Return the [X, Y] coordinate for the center point of the cell that contains the specified text.  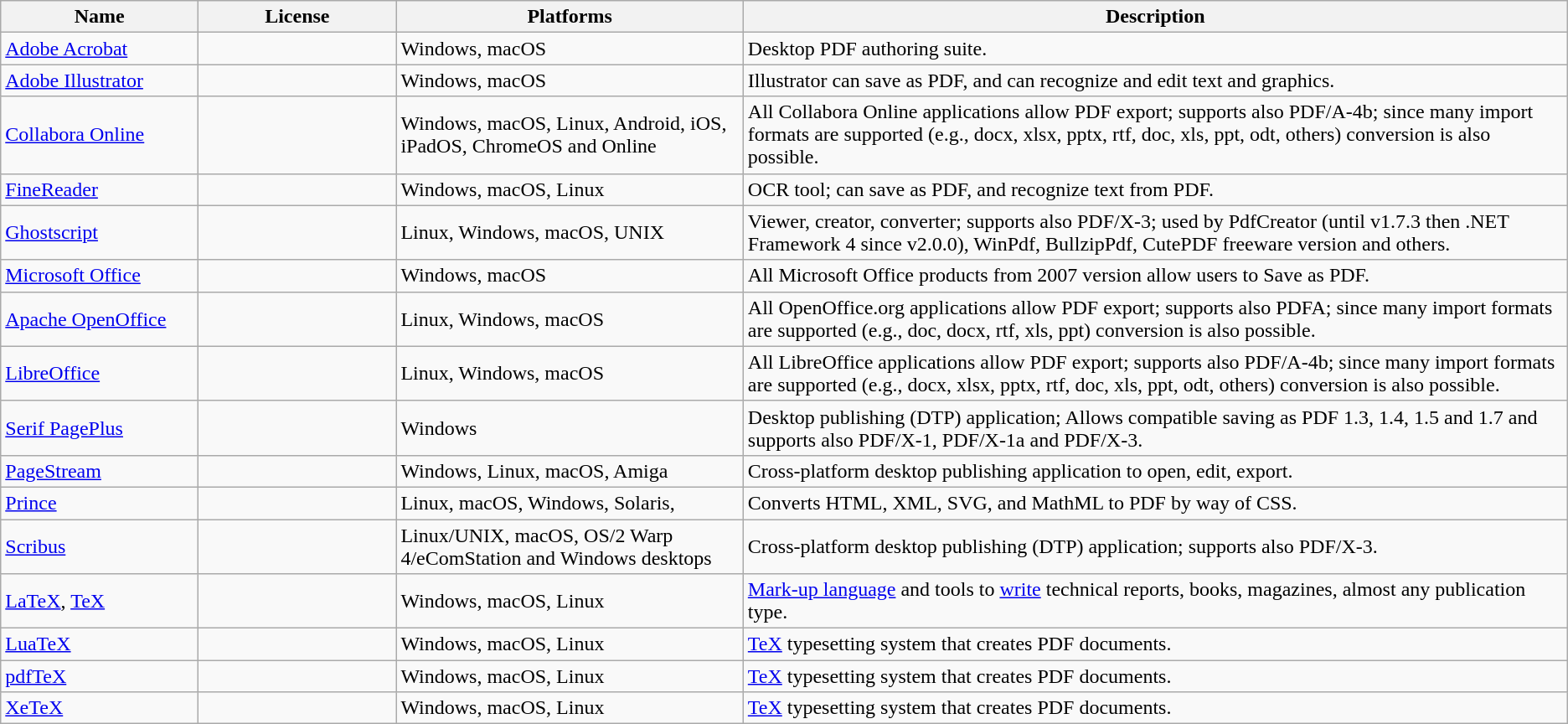
XeTeX [100, 708]
Windows [570, 427]
Desktop PDF authoring suite. [1155, 49]
Name [100, 17]
OCR tool; can save as PDF, and recognize text from PDF. [1155, 189]
pdfTeX [100, 676]
Mark-up language and tools to write technical reports, books, magazines, almost any publication type. [1155, 602]
Converts HTML, XML, SVG, and MathML to PDF by way of CSS. [1155, 503]
LuaTeX [100, 644]
Linux/UNIX, macOS, OS/2 Warp 4/eComStation and Windows desktops [570, 546]
Microsoft Office [100, 276]
Desktop publishing (DTP) application; Allows compatible saving as PDF 1.3, 1.4, 1.5 and 1.7 and supports also PDF/X-1, PDF/X-1a and PDF/X-3. [1155, 427]
Linux, macOS, Windows, Solaris, [570, 503]
Platforms [570, 17]
LibreOffice [100, 374]
All Microsoft Office products from 2007 version allow users to Save as PDF. [1155, 276]
Adobe Illustrator [100, 80]
Description [1155, 17]
LaTeX, TeX [100, 602]
FineReader [100, 189]
Prince [100, 503]
Illustrator can save as PDF, and can recognize and edit text and graphics. [1155, 80]
Windows, Linux, macOS, Amiga [570, 471]
Cross-platform desktop publishing (DTP) application; supports also PDF/X-3. [1155, 546]
Cross-platform desktop publishing application to open, edit, export. [1155, 471]
Linux, Windows, macOS, UNIX [570, 233]
Apache OpenOffice [100, 318]
Collabora Online [100, 135]
Serif PagePlus [100, 427]
Ghostscript [100, 233]
PageStream [100, 471]
Windows, macOS, Linux, Android, iOS, iPadOS, ChromeOS and Online [570, 135]
License [297, 17]
Adobe Acrobat [100, 49]
Scribus [100, 546]
